Locate the cell with the specified text and output its [X, Y] center coordinate. 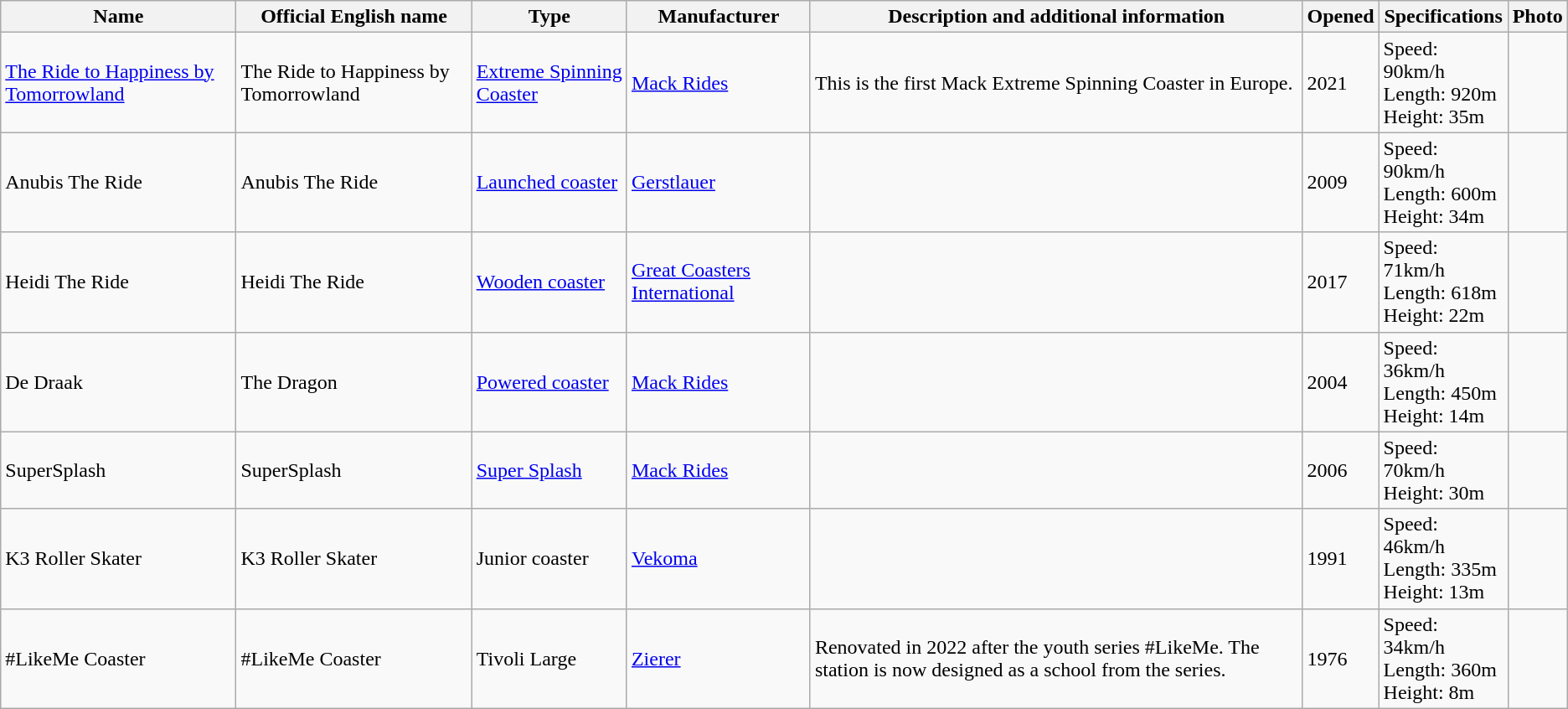
2006 [1340, 470]
Speed: 70km/hHeight: 30m [1443, 470]
De Draak [119, 382]
Tivoli Large [549, 659]
The Dragon [353, 382]
2009 [1340, 183]
Speed: 71km/hLength: 618mHeight: 22m [1443, 282]
Gerstlauer [719, 183]
Name [119, 17]
Type [549, 17]
Great Coasters International [719, 282]
Renovated in 2022 after the youth series #LikeMe. The station is now designed as a school from the series. [1056, 659]
2017 [1340, 282]
Photo [1538, 17]
Extreme Spinning Coaster [549, 82]
Manufacturer [719, 17]
2004 [1340, 382]
1976 [1340, 659]
Opened [1340, 17]
Speed: 46km/hLength: 335mHeight: 13m [1443, 558]
Launched coaster [549, 183]
Speed: 90km/hLength: 920mHeight: 35m [1443, 82]
Junior coaster [549, 558]
Super Splash [549, 470]
Vekoma [719, 558]
Specifications [1443, 17]
Zierer [719, 659]
2021 [1340, 82]
This is the first Mack Extreme Spinning Coaster in Europe. [1056, 82]
Powered coaster [549, 382]
Wooden coaster [549, 282]
Speed: 90km/hLength: 600mHeight: 34m [1443, 183]
Speed: 36km/hLength: 450mHeight: 14m [1443, 382]
Official English name [353, 17]
Speed: 34km/hLength: 360mHeight: 8m [1443, 659]
Description and additional information [1056, 17]
1991 [1340, 558]
